Provide the (X, Y) coordinate of the cell's center where the given text is located.  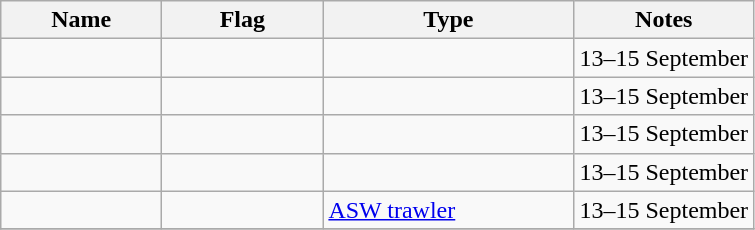
Type (448, 20)
Name (82, 20)
Notes (664, 20)
Flag (242, 20)
ASW trawler (448, 210)
